For the text-containing cell, return its midpoint in (X, Y) coordinate format. 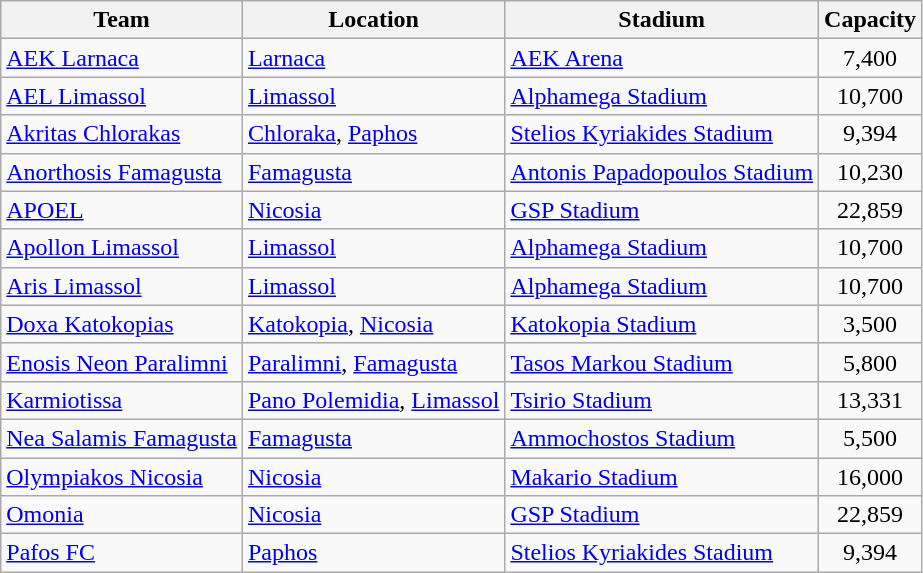
Karmiotissa (122, 400)
Antonis Papadopoulos Stadium (662, 172)
Apollon Limassol (122, 248)
Olympiakos Nicosia (122, 477)
Tasos Markou Stadium (662, 362)
Paralimni, Famagusta (373, 362)
Chloraka, Paphos (373, 134)
Capacity (870, 20)
Pano Polemidia, Limassol (373, 400)
3,500 (870, 324)
Katokopia, Nicosia (373, 324)
5,500 (870, 438)
APOEL (122, 210)
5,800 (870, 362)
Akritas Chlorakas (122, 134)
Katokopia Stadium (662, 324)
Pafos FC (122, 553)
Aris Limassol (122, 286)
7,400 (870, 58)
10,230 (870, 172)
Nea Salamis Famagusta (122, 438)
Tsirio Stadium (662, 400)
AEK Larnaca (122, 58)
Stadium (662, 20)
Enosis Neon Paralimni (122, 362)
Makario Stadium (662, 477)
Location (373, 20)
16,000 (870, 477)
AEK Arena (662, 58)
Omonia (122, 515)
Team (122, 20)
Anorthosis Famagusta (122, 172)
13,331 (870, 400)
Doxa Katokopias (122, 324)
Larnaca (373, 58)
Ammochostos Stadium (662, 438)
Paphos (373, 553)
AEL Limassol (122, 96)
